Return the (x, y) coordinate for the center point of the cell that contains the specified text.  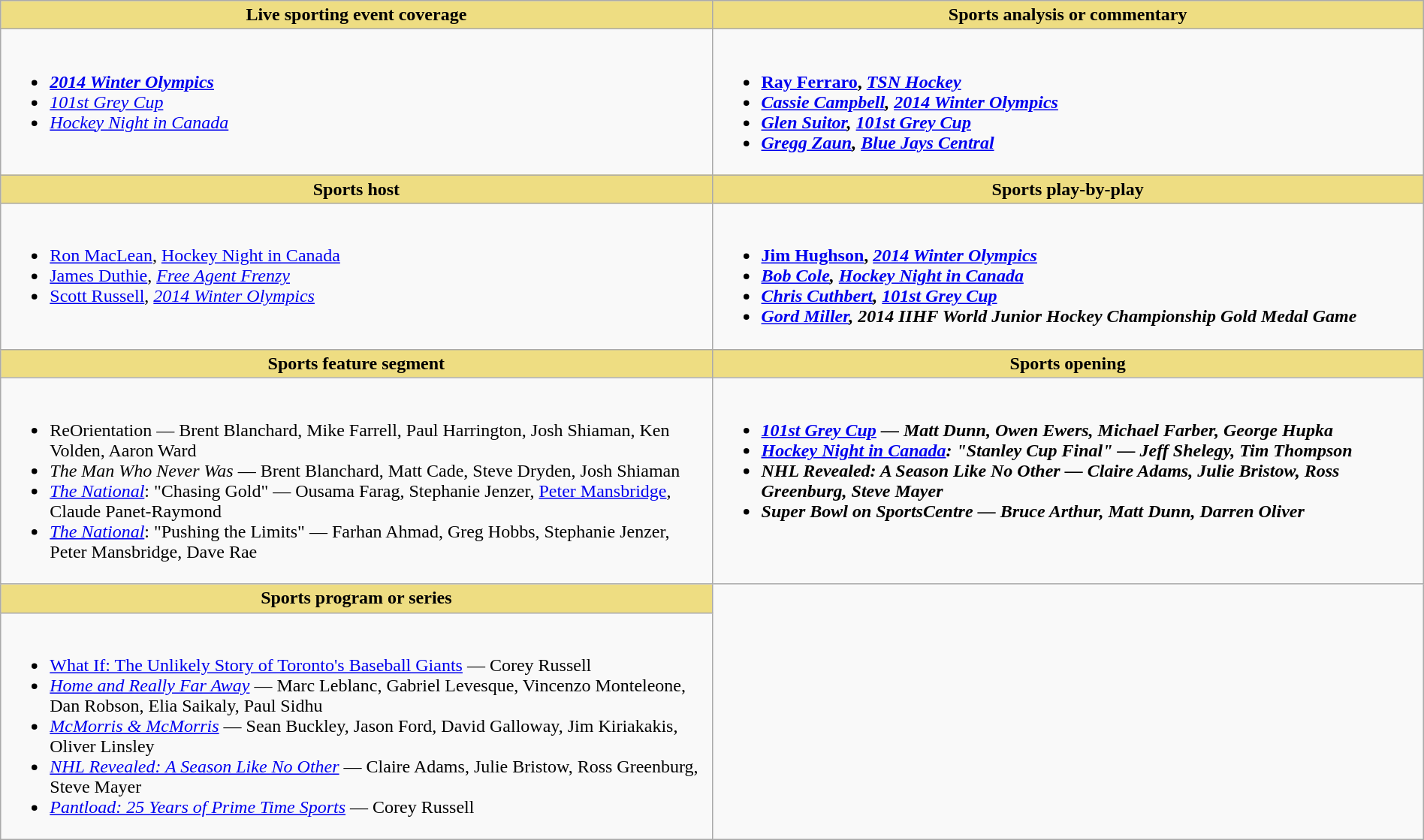
Live sporting event coverage (356, 15)
Ray Ferraro, TSN HockeyCassie Campbell, 2014 Winter OlympicsGlen Suitor, 101st Grey CupGregg Zaun, Blue Jays Central (1068, 102)
Sports opening (1068, 363)
2014 Winter Olympics101st Grey CupHockey Night in Canada (356, 102)
Sports analysis or commentary (1068, 15)
Sports program or series (356, 598)
Sports feature segment (356, 363)
Ron MacLean, Hockey Night in CanadaJames Duthie, Free Agent FrenzyScott Russell, 2014 Winter Olympics (356, 276)
Sports play-by-play (1068, 189)
Sports host (356, 189)
